Determine the [x, y] coordinate at the center of the cell enclosing the given text.  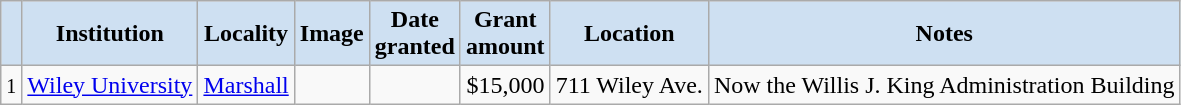
Now the Willis J. King Administration Building [944, 85]
$15,000 [505, 85]
Dategranted [414, 34]
1 [12, 85]
Grantamount [505, 34]
Institution [110, 34]
Location [629, 34]
711 Wiley Ave. [629, 85]
Locality [246, 34]
Notes [944, 34]
Wiley University [110, 85]
Image [332, 34]
Marshall [246, 85]
